Find where the given text appears and provide that cell's center as [X, Y] coordinate. 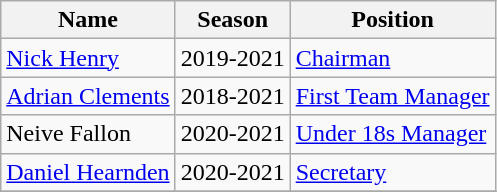
Season [232, 20]
2018-2021 [232, 96]
Adrian Clements [88, 96]
Secretary [392, 172]
Position [392, 20]
Daniel Hearnden [88, 172]
Nick Henry [88, 58]
Neive Fallon [88, 134]
Name [88, 20]
Chairman [392, 58]
Under 18s Manager [392, 134]
First Team Manager [392, 96]
2019-2021 [232, 58]
